Locate the cell with the specified text and output its [x, y] center coordinate. 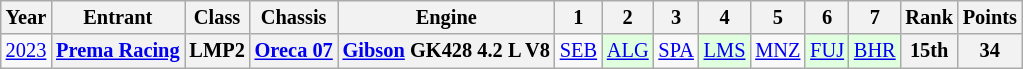
5 [778, 17]
MNZ [778, 51]
Points [990, 17]
ALG [628, 51]
Gibson GK428 4.2 L V8 [446, 51]
2023 [26, 51]
LMP2 [216, 51]
2 [628, 17]
4 [725, 17]
3 [676, 17]
Class [216, 17]
Chassis [294, 17]
Rank [930, 17]
Engine [446, 17]
SPA [676, 51]
SEB [578, 51]
Prema Racing [118, 51]
Year [26, 17]
Entrant [118, 17]
34 [990, 51]
BHR [875, 51]
7 [875, 17]
Oreca 07 [294, 51]
FUJ [827, 51]
15th [930, 51]
6 [827, 17]
LMS [725, 51]
1 [578, 17]
